Search for the cell housing the specified text and yield its (x, y) center coordinate. 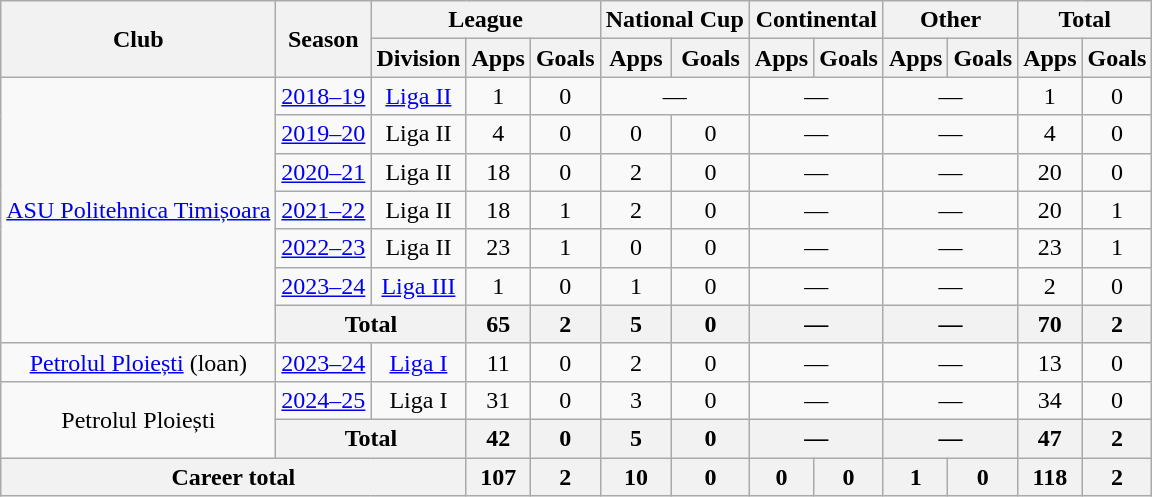
Petrolul Ploiești (loan) (138, 362)
2022–23 (324, 248)
2024–25 (324, 400)
Season (324, 39)
107 (498, 477)
National Cup (674, 20)
Petrolul Ploiești (138, 419)
70 (1050, 324)
47 (1050, 438)
11 (498, 362)
Liga III (418, 286)
Other (950, 20)
13 (1050, 362)
31 (498, 400)
Career total (234, 477)
Division (418, 58)
2019–20 (324, 134)
118 (1050, 477)
2020–21 (324, 172)
10 (636, 477)
3 (636, 400)
34 (1050, 400)
ASU Politehnica Timișoara (138, 210)
League (486, 20)
2018–19 (324, 96)
2021–22 (324, 210)
Club (138, 39)
42 (498, 438)
Continental (816, 20)
65 (498, 324)
